Search for the cell housing the specified text and yield its [x, y] center coordinate. 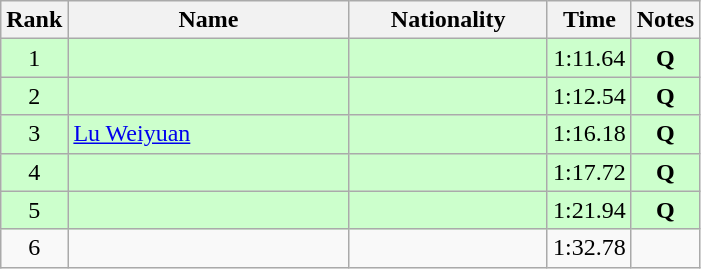
1:21.94 [589, 210]
Lu Weiyuan [208, 134]
1:11.64 [589, 58]
Notes [665, 20]
4 [34, 172]
1:12.54 [589, 96]
5 [34, 210]
Name [208, 20]
Time [589, 20]
1:16.18 [589, 134]
3 [34, 134]
2 [34, 96]
1:32.78 [589, 248]
6 [34, 248]
Nationality [448, 20]
1 [34, 58]
Rank [34, 20]
1:17.72 [589, 172]
